Detect which cell encompasses the target text, then output its [x, y] center coordinate. 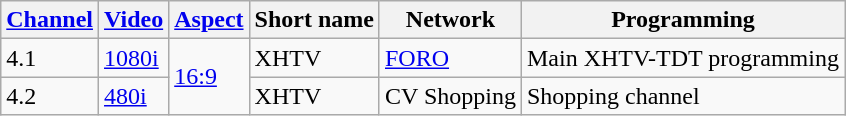
CV Shopping [450, 96]
4.1 [50, 58]
Video [134, 20]
16:9 [209, 77]
Aspect [209, 20]
Network [450, 20]
1080i [134, 58]
FORO [450, 58]
Main XHTV-TDT programming [682, 58]
480i [134, 96]
Shopping channel [682, 96]
4.2 [50, 96]
Channel [50, 20]
Short name [314, 20]
Programming [682, 20]
